Return the [X, Y] coordinate for the center point of the cell that contains the specified text.  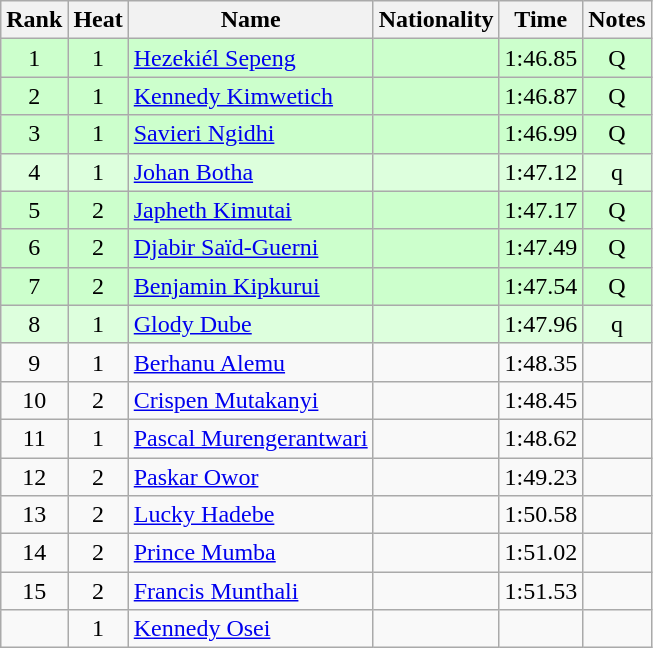
Time [541, 20]
Benjamin Kipkurui [250, 286]
Japheth Kimutai [250, 210]
1:47.96 [541, 324]
Hezekiél Sepeng [250, 58]
Kennedy Osei [250, 629]
1:46.85 [541, 58]
Nationality [436, 20]
Francis Munthali [250, 591]
Savieri Ngidhi [250, 134]
4 [34, 172]
1:49.23 [541, 477]
1:48.35 [541, 362]
1:48.45 [541, 400]
1:47.17 [541, 210]
1:47.49 [541, 248]
1:46.99 [541, 134]
Name [250, 20]
Djabir Saïd-Guerni [250, 248]
12 [34, 477]
Rank [34, 20]
8 [34, 324]
1:47.12 [541, 172]
Johan Botha [250, 172]
Notes [617, 20]
13 [34, 515]
Heat [98, 20]
6 [34, 248]
9 [34, 362]
Berhanu Alemu [250, 362]
Glody Dube [250, 324]
3 [34, 134]
Crispen Mutakanyi [250, 400]
1:51.02 [541, 553]
Kennedy Kimwetich [250, 96]
1:51.53 [541, 591]
5 [34, 210]
10 [34, 400]
1:48.62 [541, 438]
1:50.58 [541, 515]
Pascal Murengerantwari [250, 438]
Lucky Hadebe [250, 515]
Paskar Owor [250, 477]
11 [34, 438]
15 [34, 591]
Prince Mumba [250, 553]
7 [34, 286]
14 [34, 553]
1:47.54 [541, 286]
1:46.87 [541, 96]
